Extract the (X, Y) coordinate from the center of the cell holding the provided text.  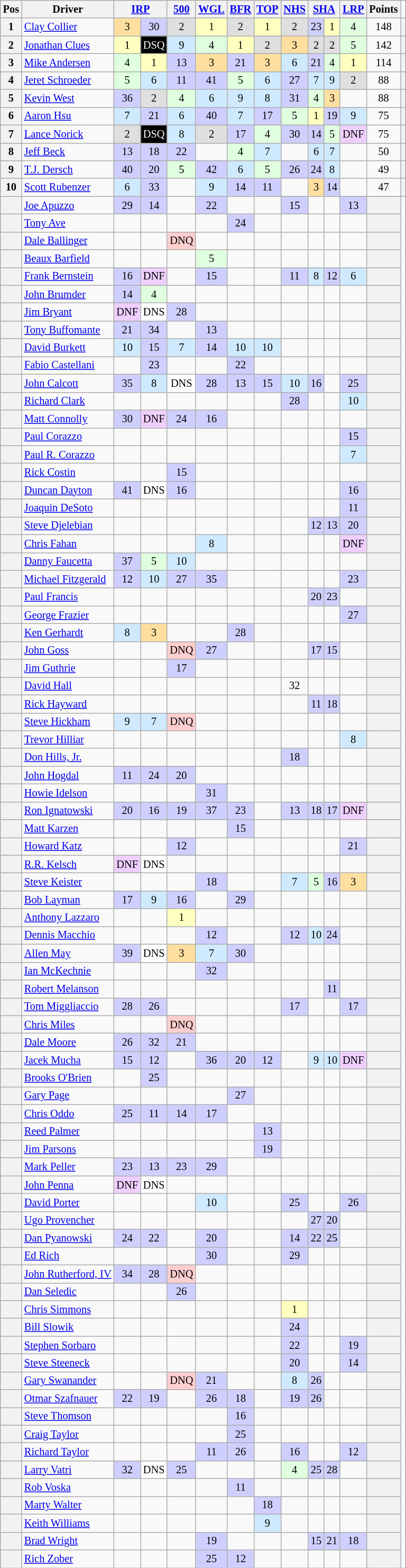
Joe Apuzzo (68, 205)
Richard Taylor (68, 1452)
Matt Connolly (68, 419)
Brad Wright (68, 1541)
George Frazier (68, 615)
Jim Parsons (68, 1149)
47 (384, 187)
Steve Thomson (68, 1416)
John Rutherford, IV (68, 1274)
T.J. Dersch (68, 169)
Tony Buffomante (68, 330)
Mike Andersen (68, 62)
Howard Katz (68, 846)
Chris Oddo (68, 1113)
Aaron Hsu (68, 116)
David Hall (68, 686)
Paul R. Corazzo (68, 455)
BFR (241, 9)
Richard Clark (68, 401)
Tom Miggliaccio (68, 1007)
David Burkett (68, 348)
Jonathan Clues (68, 45)
John Penna (68, 1185)
Larry Vatri (68, 1470)
Reed Palmer (68, 1131)
Jeff Beck (68, 152)
Dennis Macchio (68, 935)
Brooks O'Brien (68, 1078)
33 (154, 187)
500 (181, 9)
Danny Faucetta (68, 561)
John Brumder (68, 294)
Beaux Barfield (68, 259)
Steve Djelebian (68, 525)
Joaquin DeSoto (68, 508)
Stephen Sorbaro (68, 1345)
Frank Bernstein (68, 276)
Paul Corazzo (68, 437)
Tony Ave (68, 223)
Dale Moore (68, 1042)
Trevor Hilliar (68, 739)
Craig Taylor (68, 1434)
Keith Williams (68, 1523)
Dan Pyanowski (68, 1238)
Marty Walter (68, 1505)
Dale Ballinger (68, 241)
Rick Costin (68, 472)
Matt Karzen (68, 829)
Rich Zober (68, 1558)
148 (384, 27)
Rob Voska (68, 1488)
SHA (324, 9)
Otmar Szafnauer (68, 1399)
Anthony Lazzaro (68, 918)
Ed Rich (68, 1256)
Robert Melanson (68, 989)
LRP (353, 9)
Jeret Schroeder (68, 80)
50 (384, 152)
Chris Miles (68, 1025)
John Calcott (68, 383)
42 (211, 169)
Fabio Castellani (68, 365)
John Hogdal (68, 775)
Pos (11, 9)
Howie Idelson (68, 793)
Ken Gerhardt (68, 632)
Chris Simmons (68, 1309)
Jim Bryant (68, 312)
Kevin West (68, 98)
49 (384, 169)
R.R. Kelsch (68, 864)
Jim Guthrie (68, 668)
Gary Swanander (68, 1381)
Scott Rubenzer (68, 187)
Chris Fahan (68, 543)
Allen May (68, 953)
Ron Ignatowski (68, 811)
39 (127, 953)
Lance Norick (68, 134)
Ugo Provencher (68, 1220)
Points (384, 9)
142 (384, 45)
TOP (267, 9)
David Porter (68, 1202)
John Goss (68, 650)
Duncan Dayton (68, 490)
Bob Layman (68, 900)
Jacek Mucha (68, 1060)
IRP (141, 9)
Don Hills, Jr. (68, 757)
Steve Hickham (68, 722)
Paul Francis (68, 597)
Ian McKechnie (68, 971)
Mark Peller (68, 1167)
Michael Fitzgerald (68, 579)
114 (384, 62)
WGL (211, 9)
NHS (294, 9)
Steve Steeneck (68, 1363)
Clay Collier (68, 27)
Gary Page (68, 1095)
Driver (68, 9)
Bill Slowik (68, 1327)
Steve Keister (68, 882)
Dan Seledic (68, 1292)
Rick Hayward (68, 704)
